Search for the cell housing the specified text and yield its [X, Y] center coordinate. 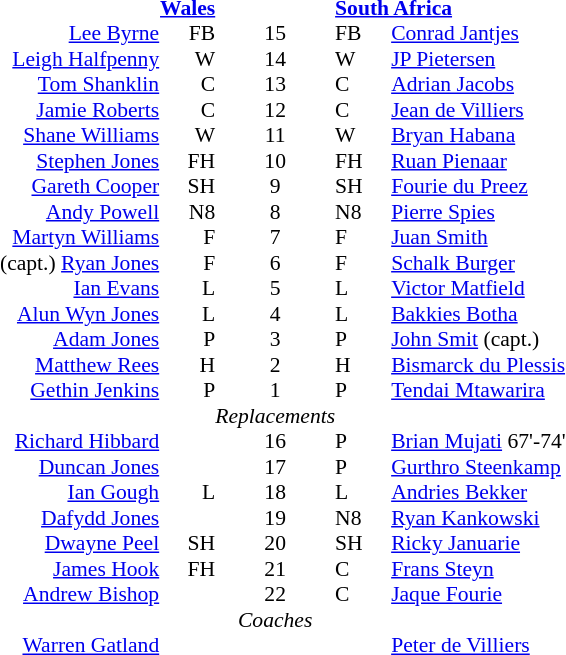
2 [275, 365]
9 [275, 187]
21 [275, 569]
6 [275, 263]
13 [275, 85]
16 [275, 441]
20 [275, 543]
1 [275, 391]
10 [275, 161]
19 [275, 518]
Replacements [275, 416]
Coaches [275, 620]
18 [275, 493]
17 [275, 467]
7 [275, 237]
15 [275, 33]
14 [275, 59]
22 [275, 595]
3 [275, 339]
11 [275, 135]
8 [275, 212]
12 [275, 110]
4 [275, 314]
5 [275, 289]
